From the cell containing the given text, extract its center point as (x, y) coordinate. 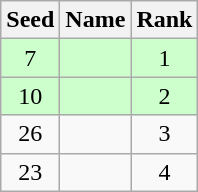
4 (164, 172)
10 (30, 96)
7 (30, 58)
23 (30, 172)
3 (164, 134)
26 (30, 134)
Rank (164, 20)
Seed (30, 20)
2 (164, 96)
1 (164, 58)
Name (96, 20)
